Determine the [X, Y] coordinate at the center of the cell enclosing the given text.  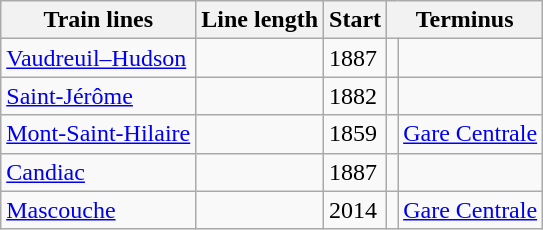
Vaudreuil–Hudson [98, 58]
1859 [356, 134]
Line length [260, 20]
Mascouche [98, 210]
Train lines [98, 20]
Candiac [98, 172]
Terminus [465, 20]
Mont-Saint-Hilaire [98, 134]
Start [356, 20]
Saint-Jérôme [98, 96]
2014 [356, 210]
1882 [356, 96]
